Output the [X, Y] coordinate of the center of the cell containing the given text.  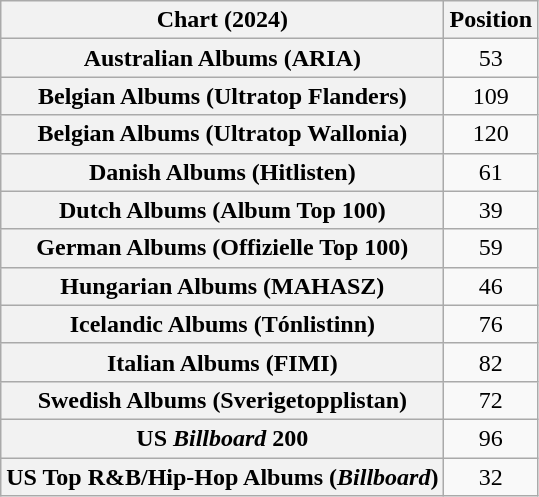
32 [491, 477]
61 [491, 172]
US Top R&B/Hip-Hop Albums (Billboard) [222, 477]
109 [491, 96]
46 [491, 286]
Italian Albums (FIMI) [222, 362]
Icelandic Albums (Tónlistinn) [222, 324]
Belgian Albums (Ultratop Wallonia) [222, 134]
US Billboard 200 [222, 438]
39 [491, 210]
120 [491, 134]
96 [491, 438]
76 [491, 324]
Danish Albums (Hitlisten) [222, 172]
Dutch Albums (Album Top 100) [222, 210]
82 [491, 362]
Australian Albums (ARIA) [222, 58]
German Albums (Offizielle Top 100) [222, 248]
Belgian Albums (Ultratop Flanders) [222, 96]
Position [491, 20]
72 [491, 400]
59 [491, 248]
Chart (2024) [222, 20]
Swedish Albums (Sverigetopplistan) [222, 400]
53 [491, 58]
Hungarian Albums (MAHASZ) [222, 286]
